Provide the [x, y] coordinate of the cell's center where the given text is located.  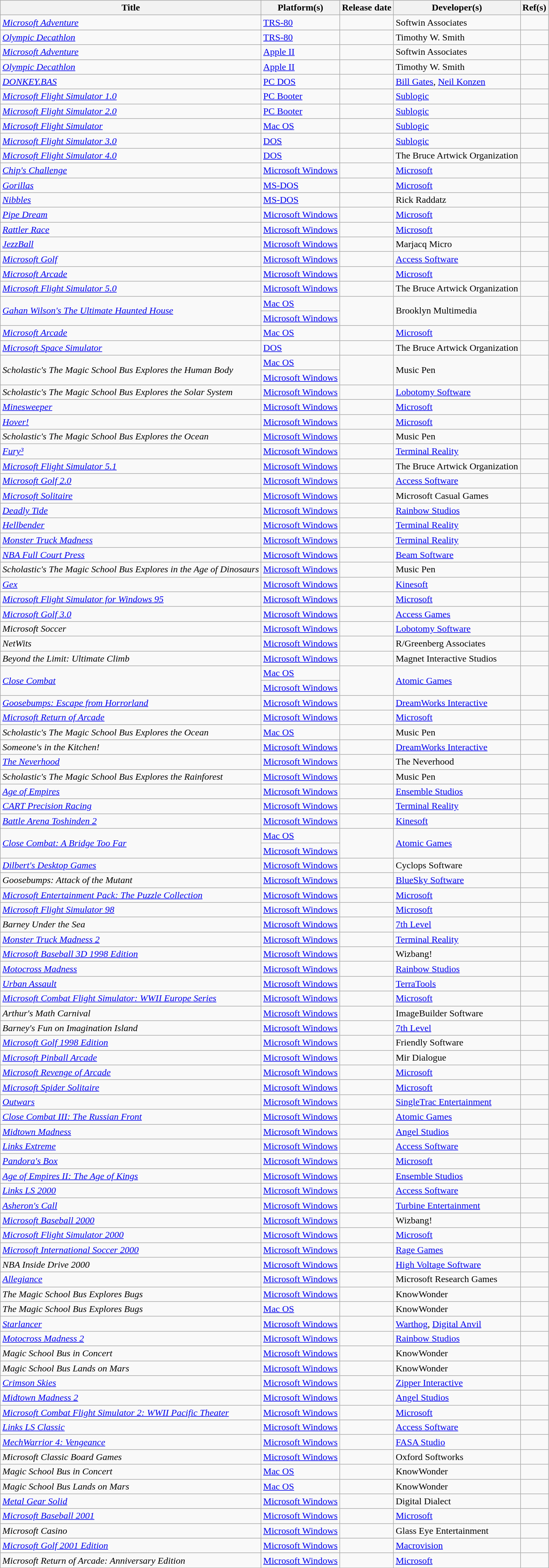
Beyond the Limit: Ultimate Climb [131, 659]
JezzBall [131, 244]
Microsoft Spider Solitaire [131, 1087]
PC DOS [301, 82]
Microsoft Flight Simulator 98 [131, 910]
Age of Empires II: The Age of Kings [131, 1176]
Gahan Wilson's The Ultimate Haunted House [131, 311]
Rattler Race [131, 230]
Pipe Dream [131, 215]
Asheron's Call [131, 1206]
Microsoft International Soccer 2000 [131, 1250]
DONKEY.BAS [131, 82]
Rick Raddatz [457, 200]
Allegiance [131, 1279]
Bill Gates, Neil Konzen [457, 82]
Microsoft Golf 3.0 [131, 614]
Magnet Interactive Studios [457, 659]
Microsoft Casino [131, 1531]
Beam Software [457, 555]
BlueSky Software [457, 880]
Microsoft Golf 1998 Edition [131, 1043]
Scholastic's The Magic School Bus Explores in the Age of Dinosaurs [131, 570]
Microsoft Flight Simulator 2.0 [131, 111]
Microsoft Flight Simulator [131, 126]
Zipper Interactive [457, 1383]
Brooklyn Multimedia [457, 311]
Release date [367, 8]
Microsoft Golf 2001 Edition [131, 1545]
Microsoft Flight Simulator 1.0 [131, 96]
Oxford Softworks [457, 1457]
SingleTrac Entertainment [457, 1102]
Microsoft Combat Flight Simulator: WWII Europe Series [131, 998]
Battle Arena Toshinden 2 [131, 821]
Microsoft Flight Simulator 5.1 [131, 466]
NBA Inside Drive 2000 [131, 1265]
Pandora's Box [131, 1161]
Cyclops Software [457, 865]
FASA Studio [457, 1442]
Metal Gear Solid [131, 1501]
Scholastic's The Magic School Bus Explores the Rainforest [131, 777]
Motocross Madness [131, 969]
Microsoft Return of Arcade: Anniversary Edition [131, 1560]
Urban Assault [131, 984]
Microsoft Flight Simulator 5.0 [131, 289]
Fury³ [131, 451]
MechWarrior 4: Vengeance [131, 1442]
Microsoft Return of Arcade [131, 718]
Microsoft Flight Simulator 2000 [131, 1235]
Gorillas [131, 185]
High Voltage Software [457, 1265]
Gex [131, 584]
Microsoft Entertainment Pack: The Puzzle Collection [131, 895]
NetWits [131, 643]
Mir Dialogue [457, 1058]
Starlancer [131, 1324]
Goosebumps: Escape from Horrorland [131, 703]
Microsoft Space Simulator [131, 348]
Motocross Madness 2 [131, 1338]
Glass Eye Entertainment [457, 1531]
Midtown Madness [131, 1132]
Microsoft Flight Simulator for Windows 95 [131, 599]
Barney's Fun on Imagination Island [131, 1028]
Links LS 2000 [131, 1191]
Microsoft Revenge of Arcade [131, 1072]
ImageBuilder Software [457, 1013]
Scholastic's The Magic School Bus Explores the Human Body [131, 370]
Microsoft Research Games [457, 1279]
Friendly Software [457, 1043]
Microsoft Baseball 2001 [131, 1516]
NBA Full Court Press [131, 555]
CART Precision Racing [131, 806]
Ref(s) [534, 8]
Hellbender [131, 525]
Crimson Skies [131, 1383]
Macrovision [457, 1545]
Microsoft Classic Board Games [131, 1457]
Digital Dialect [457, 1501]
Microsoft Pinball Arcade [131, 1058]
R/Greenberg Associates [457, 643]
Warthog, Digital Anvil [457, 1324]
Access Games [457, 614]
Microsoft Casual Games [457, 496]
Microsoft Golf [131, 259]
Turbine Entertainment [457, 1206]
Developer(s) [457, 8]
Dilbert's Desktop Games [131, 865]
Arthur's Math Carnival [131, 1013]
Chip's Challenge [131, 170]
Midtown Madness 2 [131, 1398]
Microsoft Soccer [131, 629]
Minesweeper [131, 407]
TerraTools [457, 984]
Age of Empires [131, 791]
Microsoft Golf 2.0 [131, 481]
Rage Games [457, 1250]
Nibbles [131, 200]
Links LS Classic [131, 1427]
Close Combat III: The Russian Front [131, 1117]
Microsoft Combat Flight Simulator 2: WWII Pacific Theater [131, 1413]
Scholastic's The Magic School Bus Explores the Solar System [131, 392]
Links Extreme [131, 1146]
Microsoft Baseball 2000 [131, 1220]
Hover! [131, 422]
Microsoft Solitaire [131, 496]
Title [131, 8]
Microsoft Baseball 3D 1998 Edition [131, 954]
Close Combat [131, 681]
Monster Truck Madness [131, 540]
Deadly Tide [131, 510]
Outwars [131, 1102]
Close Combat: A Bridge Too Far [131, 843]
Microsoft Flight Simulator 4.0 [131, 155]
Platform(s) [301, 8]
Goosebumps: Attack of the Mutant [131, 880]
Someone's in the Kitchen! [131, 747]
Monster Truck Madness 2 [131, 939]
Barney Under the Sea [131, 925]
Microsoft Flight Simulator 3.0 [131, 141]
Marjacq Micro [457, 244]
